Detect which cell encompasses the target text, then output its [x, y] center coordinate. 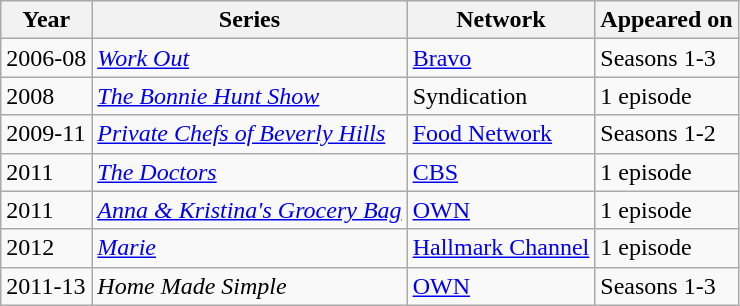
Hallmark Channel [501, 248]
Private Chefs of Beverly Hills [250, 134]
Work Out [250, 58]
Home Made Simple [250, 286]
Year [46, 20]
The Doctors [250, 172]
Bravo [501, 58]
Seasons 1-2 [666, 134]
Network [501, 20]
2011-13 [46, 286]
Series [250, 20]
CBS [501, 172]
Syndication [501, 96]
2008 [46, 96]
2012 [46, 248]
Anna & Kristina's Grocery Bag [250, 210]
2009-11 [46, 134]
Food Network [501, 134]
2006-08 [46, 58]
Marie [250, 248]
Appeared on [666, 20]
The Bonnie Hunt Show [250, 96]
